Locate the cell with the specified text and output its [X, Y] center coordinate. 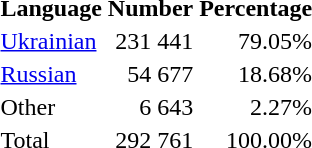
54 677 [150, 74]
231 441 [150, 41]
6 643 [150, 107]
